Extract the (X, Y) coordinate from the center of the cell holding the provided text.  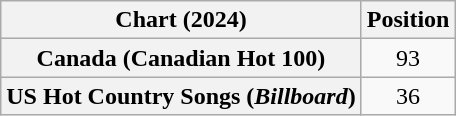
36 (408, 96)
93 (408, 58)
Canada (Canadian Hot 100) (181, 58)
US Hot Country Songs (Billboard) (181, 96)
Position (408, 20)
Chart (2024) (181, 20)
